Return (x, y) of the center of cell containing provided text 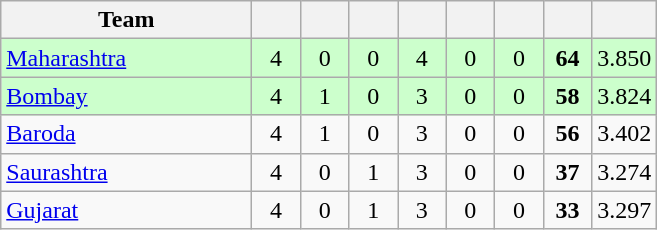
Baroda (126, 134)
33 (568, 210)
Maharashtra (126, 58)
3.850 (624, 58)
Gujarat (126, 210)
58 (568, 96)
37 (568, 172)
3.824 (624, 96)
Team (126, 20)
3.274 (624, 172)
Saurashtra (126, 172)
3.297 (624, 210)
Bombay (126, 96)
64 (568, 58)
3.402 (624, 134)
56 (568, 134)
